Output the [x, y] coordinate of the center of the cell containing the given text.  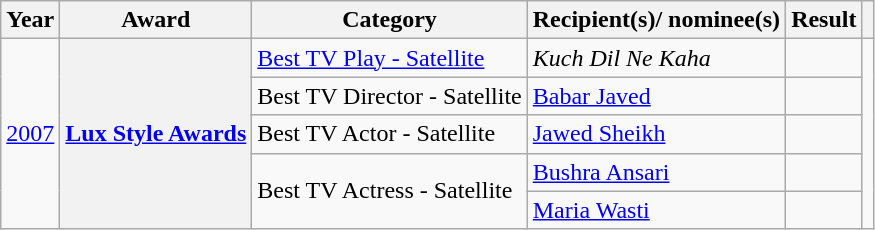
Year [30, 20]
Category [390, 20]
Maria Wasti [656, 210]
Best TV Actress - Satellite [390, 191]
Result [824, 20]
Recipient(s)/ nominee(s) [656, 20]
Bushra Ansari [656, 172]
Best TV Play - Satellite [390, 58]
Kuch Dil Ne Kaha [656, 58]
Best TV Director - Satellite [390, 96]
Best TV Actor - Satellite [390, 134]
Lux Style Awards [156, 134]
Award [156, 20]
Babar Javed [656, 96]
Jawed Sheikh [656, 134]
2007 [30, 134]
